Search for the cell housing the specified text and yield its [x, y] center coordinate. 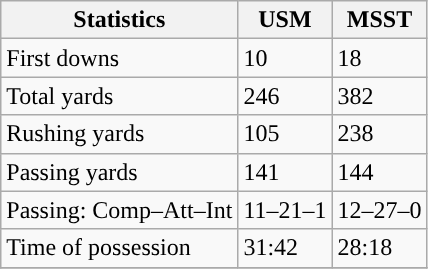
141 [285, 172]
USM [285, 20]
18 [380, 58]
MSST [380, 20]
10 [285, 58]
Passing yards [120, 172]
Time of possession [120, 248]
First downs [120, 58]
Statistics [120, 20]
11–21–1 [285, 210]
246 [285, 96]
382 [380, 96]
Passing: Comp–Att–Int [120, 210]
31:42 [285, 248]
144 [380, 172]
12–27–0 [380, 210]
238 [380, 134]
28:18 [380, 248]
Total yards [120, 96]
Rushing yards [120, 134]
105 [285, 134]
